Find where the given text appears and provide that cell's center as [X, Y] coordinate. 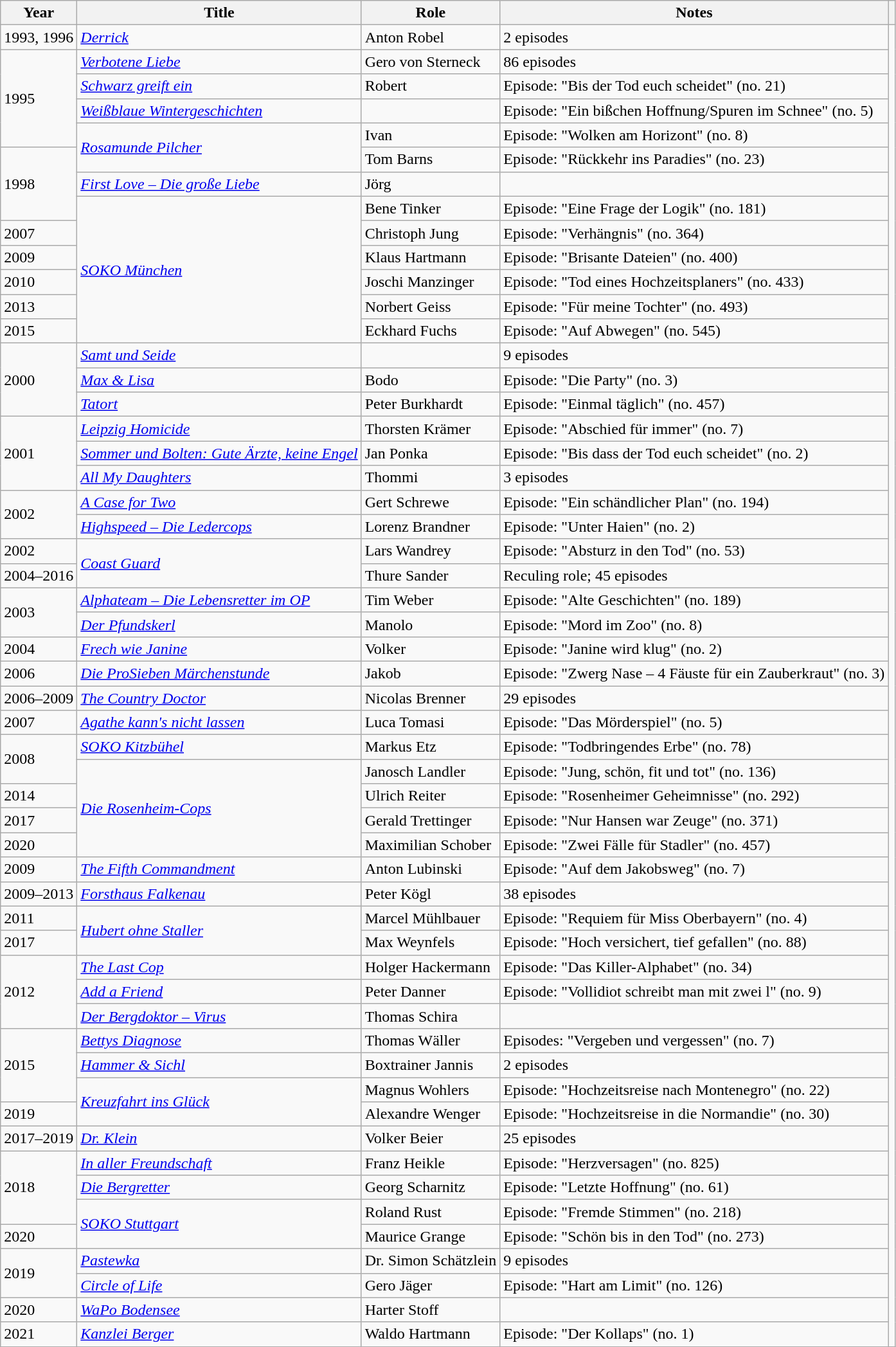
Georg Scharnitz [431, 1188]
Tatort [219, 404]
Marcel Mühlbauer [431, 918]
Role [431, 13]
All My Daughters [219, 478]
Peter Kögl [431, 894]
Episode: "Das Killer-Alphabet" (no. 34) [694, 967]
2012 [39, 991]
Episode: "Requiem für Miss Oberbayern" (no. 4) [694, 918]
Episode: "Auf dem Jakobsweg" (no. 7) [694, 869]
2014 [39, 796]
Add a Friend [219, 991]
Die ProSieben Märchenstunde [219, 673]
Christoph Jung [431, 233]
Dr. Klein [219, 1139]
A Case for Two [219, 502]
Norbert Geiss [431, 307]
Tim Weber [431, 600]
Der Pfundskerl [219, 624]
Kanzlei Berger [219, 1334]
Peter Burkhardt [431, 404]
Manolo [431, 624]
First Love – Die große Liebe [219, 184]
Episode: "Vollidiot schreibt man mit zwei l" (no. 9) [694, 991]
Bene Tinker [431, 208]
Boxtrainer Jannis [431, 1065]
SOKO München [219, 269]
Die Bergretter [219, 1188]
Die Rosenheim-Cops [219, 808]
SOKO Kitzbühel [219, 747]
Jörg [431, 184]
Episode: "Herzversagen" (no. 825) [694, 1163]
Verbotene Liebe [219, 62]
Episode: "Hochzeitsreise in die Normandie" (no. 30) [694, 1114]
Markus Etz [431, 747]
Der Bergdoktor – Virus [219, 1016]
Waldo Hartmann [431, 1334]
Episode: "Hoch versichert, tief gefallen" (no. 88) [694, 943]
Episode: "Der Kollaps" (no. 1) [694, 1334]
Episode: "Ein schändlicher Plan" (no. 194) [694, 502]
Agathe kann's nicht lassen [219, 723]
Alphateam – Die Lebensretter im OP [219, 600]
Episode: "Hart am Limit" (no. 126) [694, 1285]
Episode: "Für meine Tochter" (no. 493) [694, 307]
Circle of Life [219, 1285]
Episode: "Das Mörderspiel" (no. 5) [694, 723]
Episode: "Einmal täglich" (no. 457) [694, 404]
Episode: "Letzte Hoffnung" (no. 61) [694, 1188]
Max Weynfels [431, 943]
Samt und Seide [219, 356]
Notes [694, 13]
Nicolas Brenner [431, 698]
1995 [39, 98]
Franz Heikle [431, 1163]
3 episodes [694, 478]
Volker Beier [431, 1139]
Peter Danner [431, 991]
Thomas Wäller [431, 1040]
Episode: "Nur Hansen war Zeuge" (no. 371) [694, 820]
2009–2013 [39, 894]
86 episodes [694, 62]
Anton Lubinski [431, 869]
Bettys Diagnose [219, 1040]
Gero von Sterneck [431, 62]
Episode: "Absturz in den Tod" (no. 53) [694, 551]
2004–2016 [39, 575]
Harter Stoff [431, 1310]
In aller Freundschaft [219, 1163]
WaPo Bodensee [219, 1310]
Gert Schrewe [431, 502]
Hubert ohne Staller [219, 930]
Episode: "Eine Frage der Logik" (no. 181) [694, 208]
Gerald Trettinger [431, 820]
Jakob [431, 673]
Anton Robel [431, 37]
Gero Jäger [431, 1285]
Tom Barns [431, 159]
Maurice Grange [431, 1236]
2021 [39, 1334]
Episode: "Schön bis in den Tod" (no. 273) [694, 1236]
Episode: "Hochzeitsreise nach Montenegro" (no. 22) [694, 1090]
Thommi [431, 478]
Episode: "Brisante Dateien" (no. 400) [694, 257]
Episode: "Ein bißchen Hoffnung/Spuren im Schnee" (no. 5) [694, 111]
Janosch Landler [431, 772]
Leipzig Homicide [219, 429]
Alexandre Wenger [431, 1114]
Thorsten Krämer [431, 429]
Bodo [431, 380]
Volker [431, 649]
Episode: "Wolken am Horizont" (no. 8) [694, 135]
Weißblaue Wintergeschichten [219, 111]
Holger Hackermann [431, 967]
2011 [39, 918]
Thomas Schira [431, 1016]
Joschi Manzinger [431, 282]
Hammer & Sichl [219, 1065]
The Last Cop [219, 967]
Episode: "Zwerg Nase – 4 Fäuste für ein Zauberkraut" (no. 3) [694, 673]
Episode: "Bis dass der Tod euch scheidet" (no. 2) [694, 453]
Episodes: "Vergeben und vergessen" (no. 7) [694, 1040]
Highspeed – Die Ledercops [219, 527]
Max & Lisa [219, 380]
Dr. Simon Schätzlein [431, 1261]
Kreuzfahrt ins Glück [219, 1102]
2017–2019 [39, 1139]
Pastewka [219, 1261]
1993, 1996 [39, 37]
25 episodes [694, 1139]
38 episodes [694, 894]
Lars Wandrey [431, 551]
Roland Rust [431, 1212]
Sommer und Bolten: Gute Ärzte, keine Engel [219, 453]
The Fifth Commandment [219, 869]
Episode: "Rückkehr ins Paradies" (no. 23) [694, 159]
Lorenz Brandner [431, 527]
Forsthaus Falkenau [219, 894]
Frech wie Janine [219, 649]
2006–2009 [39, 698]
Derrick [219, 37]
Klaus Hartmann [431, 257]
2006 [39, 673]
Coast Guard [219, 563]
Robert [431, 86]
Ivan [431, 135]
Thure Sander [431, 575]
Episode: "Abschied für immer" (no. 7) [694, 429]
Episode: "Fremde Stimmen" (no. 218) [694, 1212]
Episode: "Janine wird klug" (no. 2) [694, 649]
Episode: "Zwei Fälle für Stadler" (no. 457) [694, 845]
Episode: "Bis der Tod euch scheidet" (no. 21) [694, 86]
2001 [39, 453]
29 episodes [694, 698]
Episode: "Unter Haien" (no. 2) [694, 527]
Magnus Wohlers [431, 1090]
SOKO Stuttgart [219, 1224]
Episode: "Verhängnis" (no. 364) [694, 233]
Rosamunde Pilcher [219, 147]
Episode: "Mord im Zoo" (no. 8) [694, 624]
Episode: "Rosenheimer Geheimnisse" (no. 292) [694, 796]
2010 [39, 282]
Year [39, 13]
2018 [39, 1188]
The Country Doctor [219, 698]
Maximilian Schober [431, 845]
2004 [39, 649]
Reculing role; 45 episodes [694, 575]
1998 [39, 184]
Episode: "Die Party" (no. 3) [694, 380]
Episode: "Jung, schön, fit und tot" (no. 136) [694, 772]
Episode: "Todbringendes Erbe" (no. 78) [694, 747]
Luca Tomasi [431, 723]
2013 [39, 307]
Episode: "Auf Abwegen" (no. 545) [694, 331]
2003 [39, 612]
Ulrich Reiter [431, 796]
Jan Ponka [431, 453]
Title [219, 13]
2000 [39, 380]
Schwarz greift ein [219, 86]
2008 [39, 759]
Episode: "Alte Geschichten" (no. 189) [694, 600]
Eckhard Fuchs [431, 331]
Episode: "Tod eines Hochzeitsplaners" (no. 433) [694, 282]
